For the text-containing cell, return its midpoint in [X, Y] coordinate format. 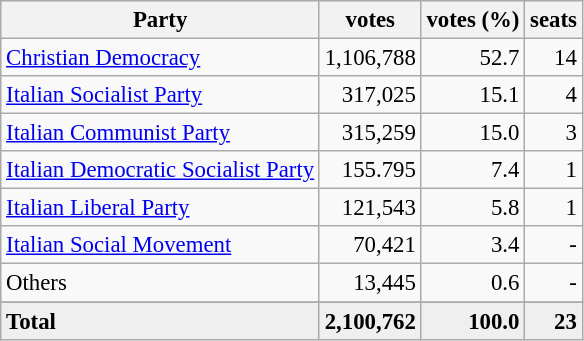
3 [554, 133]
Italian Liberal Party [160, 208]
23 [554, 321]
Total [160, 321]
Italian Socialist Party [160, 95]
14 [554, 58]
Italian Democratic Socialist Party [160, 170]
100.0 [473, 321]
15.1 [473, 95]
155.795 [370, 170]
15.0 [473, 133]
5.8 [473, 208]
seats [554, 20]
7.4 [473, 170]
121,543 [370, 208]
votes [370, 20]
13,445 [370, 283]
0.6 [473, 283]
70,421 [370, 245]
4 [554, 95]
2,100,762 [370, 321]
Italian Communist Party [160, 133]
3.4 [473, 245]
votes (%) [473, 20]
317,025 [370, 95]
315,259 [370, 133]
Christian Democracy [160, 58]
Others [160, 283]
Party [160, 20]
1,106,788 [370, 58]
52.7 [473, 58]
Italian Social Movement [160, 245]
